Output the [X, Y] coordinate of the center of the cell containing the given text.  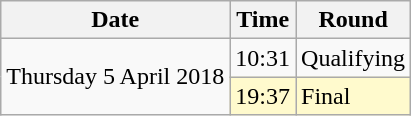
10:31 [263, 58]
Qualifying [354, 58]
Thursday 5 April 2018 [116, 77]
Time [263, 20]
19:37 [263, 96]
Final [354, 96]
Round [354, 20]
Date [116, 20]
